Return [X, Y] of the center of cell containing provided text 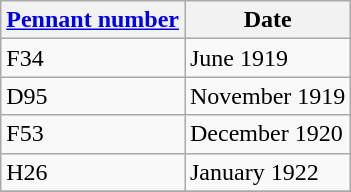
H26 [93, 172]
D95 [93, 96]
January 1922 [267, 172]
Date [267, 20]
Pennant number [93, 20]
November 1919 [267, 96]
December 1920 [267, 134]
F53 [93, 134]
F34 [93, 58]
June 1919 [267, 58]
